Locate the cell with the specified text and output its (x, y) center coordinate. 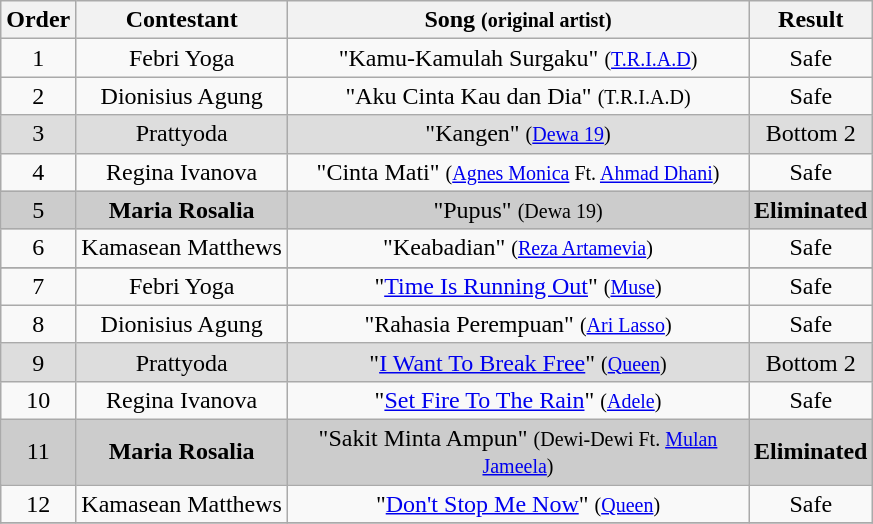
Song (original artist) (518, 20)
Result (811, 20)
2 (38, 96)
5 (38, 210)
"Kangen" (Dewa 19) (518, 134)
"Sakit Minta Ampun" (Dewi-Dewi Ft. Mulan Jameela) (518, 452)
"Kamu-Kamulah Surgaku" (T.R.I.A.D) (518, 58)
1 (38, 58)
11 (38, 452)
Contestant (182, 20)
9 (38, 362)
10 (38, 400)
"Time Is Running Out" (Muse) (518, 286)
12 (38, 503)
"Pupus" (Dewa 19) (518, 210)
Order (38, 20)
"Cinta Mati" (Agnes Monica Ft. Ahmad Dhani) (518, 172)
"Don't Stop Me Now" (Queen) (518, 503)
"Set Fire To The Rain" (Adele) (518, 400)
3 (38, 134)
7 (38, 286)
"I Want To Break Free" (Queen) (518, 362)
"Rahasia Perempuan" (Ari Lasso) (518, 324)
6 (38, 248)
8 (38, 324)
"Aku Cinta Kau dan Dia" (T.R.I.A.D) (518, 96)
"Keabadian" (Reza Artamevia) (518, 248)
4 (38, 172)
